Scan for the cell matching the given text and deliver its [X, Y] coordinate at center. 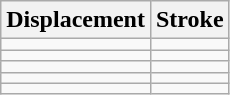
Stroke [190, 20]
Displacement [76, 20]
